Determine the (X, Y) coordinate at the center of the cell enclosing the given text.  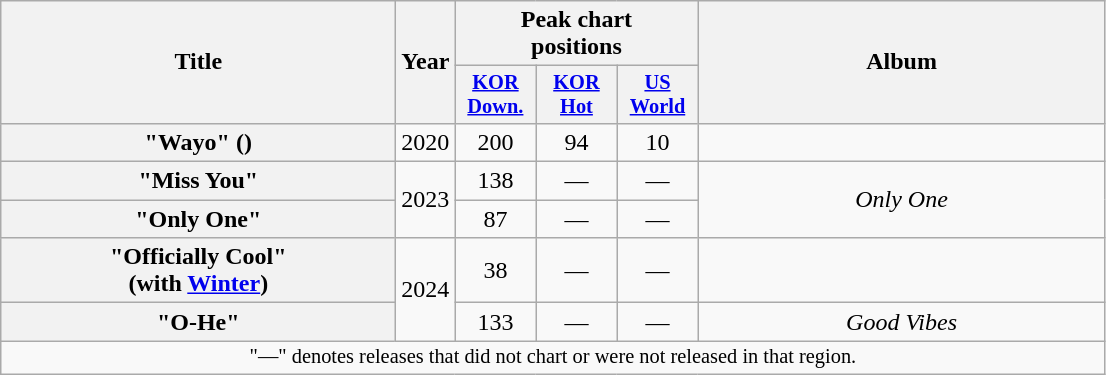
KORDown. (496, 95)
"O-He" (198, 322)
"Only One" (198, 219)
"Officially Cool"(with Winter) (198, 270)
KORHot (576, 95)
"Miss You" (198, 181)
138 (496, 181)
87 (496, 219)
Peak chartpositions (576, 34)
2023 (426, 200)
Title (198, 62)
"—" denotes releases that did not chart or were not released in that region. (553, 358)
94 (576, 142)
USWorld (658, 95)
Good Vibes (902, 322)
Album (902, 62)
10 (658, 142)
38 (496, 270)
Year (426, 62)
133 (496, 322)
200 (496, 142)
"Wayo" () (198, 142)
2020 (426, 142)
2024 (426, 290)
Only One (902, 200)
